Search for the cell housing the specified text and yield its (X, Y) center coordinate. 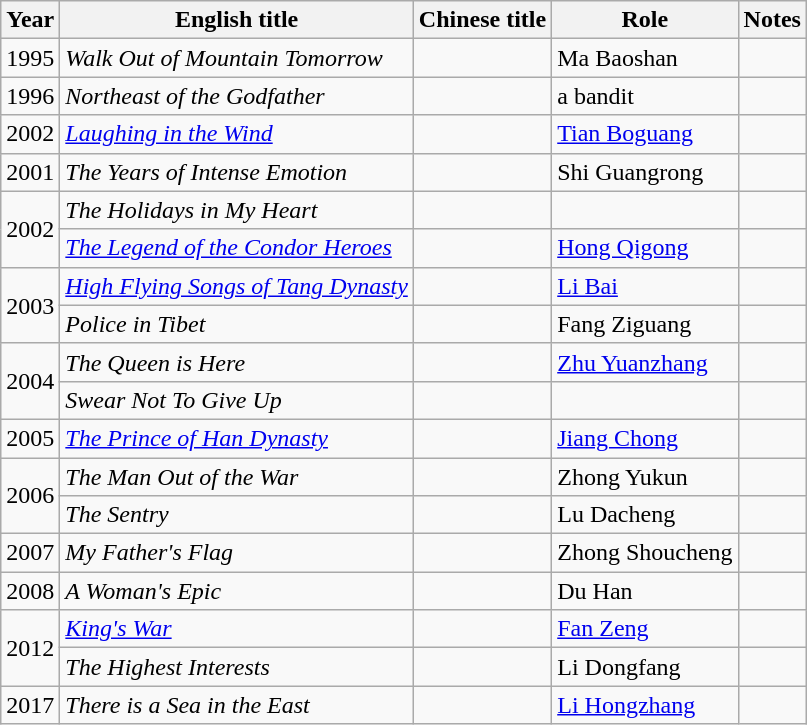
Jiang Chong (645, 438)
Li Bai (645, 286)
Du Han (645, 591)
Swear Not To Give Up (237, 400)
2007 (30, 553)
2001 (30, 172)
Zhong Yukun (645, 477)
2005 (30, 438)
Northeast of the Godfather (237, 96)
High Flying Songs of Tang Dynasty (237, 286)
The Legend of the Condor Heroes (237, 248)
Zhu Yuanzhang (645, 362)
2004 (30, 381)
King's War (237, 629)
Hong Qigong (645, 248)
Li Dongfang (645, 667)
English title (237, 20)
Ma Baoshan (645, 58)
The Highest Interests (237, 667)
The Sentry (237, 515)
Role (645, 20)
My Father's Flag (237, 553)
Fan Zeng (645, 629)
The Years of Intense Emotion (237, 172)
Li Hongzhang (645, 705)
Notes (772, 20)
Police in Tibet (237, 324)
A Woman's Epic (237, 591)
a bandit (645, 96)
Shi Guangrong (645, 172)
2017 (30, 705)
The Holidays in My Heart (237, 210)
The Man Out of the War (237, 477)
Lu Dacheng (645, 515)
1995 (30, 58)
Year (30, 20)
The Queen is Here (237, 362)
Tian Boguang (645, 134)
2003 (30, 305)
The Prince of Han Dynasty (237, 438)
2008 (30, 591)
Walk Out of Mountain Tomorrow (237, 58)
Zhong Shoucheng (645, 553)
Fang Ziguang (645, 324)
Laughing in the Wind (237, 134)
Chinese title (482, 20)
There is a Sea in the East (237, 705)
1996 (30, 96)
2012 (30, 648)
2006 (30, 496)
